From the cell containing the given text, extract its center point as (x, y) coordinate. 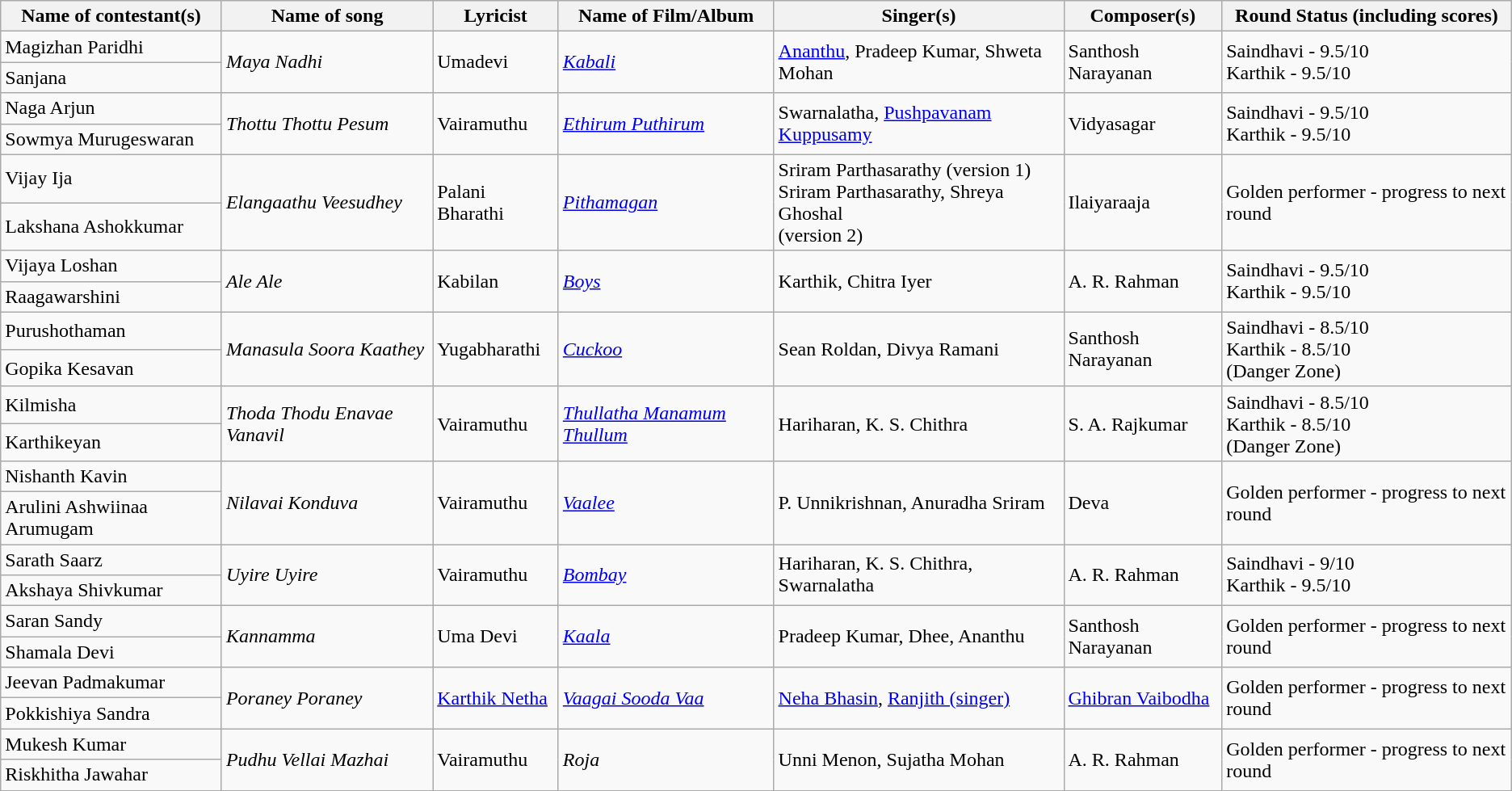
Pradeep Kumar, Dhee, Ananthu (919, 637)
Kabali (666, 62)
Bombay (666, 575)
Saran Sandy (111, 621)
Raagawarshini (111, 297)
Poraney Poraney (326, 698)
Sowmya Murugeswaran (111, 139)
Round Status (including scores) (1367, 16)
Umadevi (496, 62)
Yugabharathi (496, 349)
Pudhu Vellai Mazhai (326, 759)
Mukesh Kumar (111, 744)
Vijay Ija (111, 179)
Name of contestant(s) (111, 16)
Pithamagan (666, 202)
Thoda Thodu Enavae Vanavil (326, 423)
Maya Nadhi (326, 62)
Ghibran Vaibodha (1143, 698)
Deva (1143, 503)
Thottu Thottu Pesum (326, 124)
Elangaathu Veesudhey (326, 202)
Kannamma (326, 637)
Ilaiyaraaja (1143, 202)
Purushothaman (111, 330)
Karthikeyan (111, 442)
Unni Menon, Sujatha Mohan (919, 759)
Gopika Kesavan (111, 368)
Arulini Ashwiinaa Arumugam (111, 517)
Saindhavi - 9/10Karthik - 9.5/10 (1367, 575)
Roja (666, 759)
Uma Devi (496, 637)
Karthik Netha (496, 698)
Lyricist (496, 16)
Sean Roldan, Divya Ramani (919, 349)
Magizhan Paridhi (111, 47)
Karthik, Chitra Iyer (919, 281)
Hariharan, K. S. Chithra (919, 423)
Akshaya Shivkumar (111, 591)
Riskhitha Jawahar (111, 775)
Jeevan Padmakumar (111, 683)
Vaagai Sooda Vaa (666, 698)
Composer(s) (1143, 16)
Boys (666, 281)
Shamala Devi (111, 652)
Ethirum Puthirum (666, 124)
Lakshana Ashokkumar (111, 227)
Vaalee (666, 503)
S. A. Rajkumar (1143, 423)
Manasula Soora Kaathey (326, 349)
Naga Arjun (111, 108)
Vidyasagar (1143, 124)
Nilavai Konduva (326, 503)
Pokkishiya Sandra (111, 713)
Kilmisha (111, 405)
Sriram Parthasarathy (version 1)Sriram Parthasarathy, Shreya Ghoshal(version 2) (919, 202)
Palani Bharathi (496, 202)
Uyire Uyire (326, 575)
Nishanth Kavin (111, 476)
Ananthu, Pradeep Kumar, Shweta Mohan (919, 62)
P. Unnikrishnan, Anuradha Sriram (919, 503)
Cuckoo (666, 349)
Swarnalatha, Pushpavanam Kuppusamy (919, 124)
Sanjana (111, 78)
Hariharan, K. S. Chithra, Swarnalatha (919, 575)
Kaala (666, 637)
Singer(s) (919, 16)
Neha Bhasin, Ranjith (singer) (919, 698)
Thullatha Manamum Thullum (666, 423)
Vijaya Loshan (111, 266)
Kabilan (496, 281)
Sarath Saarz (111, 560)
Ale Ale (326, 281)
Name of Film/Album (666, 16)
Name of song (326, 16)
